Return [X, Y] of the center of cell containing provided text 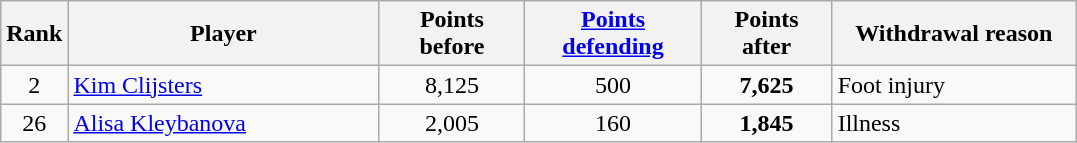
Player [224, 34]
Points defending [613, 34]
Illness [954, 123]
2,005 [452, 123]
7,625 [766, 85]
Alisa Kleybanova [224, 123]
Points before [452, 34]
Points after [766, 34]
Foot injury [954, 85]
500 [613, 85]
Kim Clijsters [224, 85]
Rank [34, 34]
160 [613, 123]
8,125 [452, 85]
1,845 [766, 123]
26 [34, 123]
Withdrawal reason [954, 34]
2 [34, 85]
